Find where the given text appears and provide that cell's center as (x, y) coordinate. 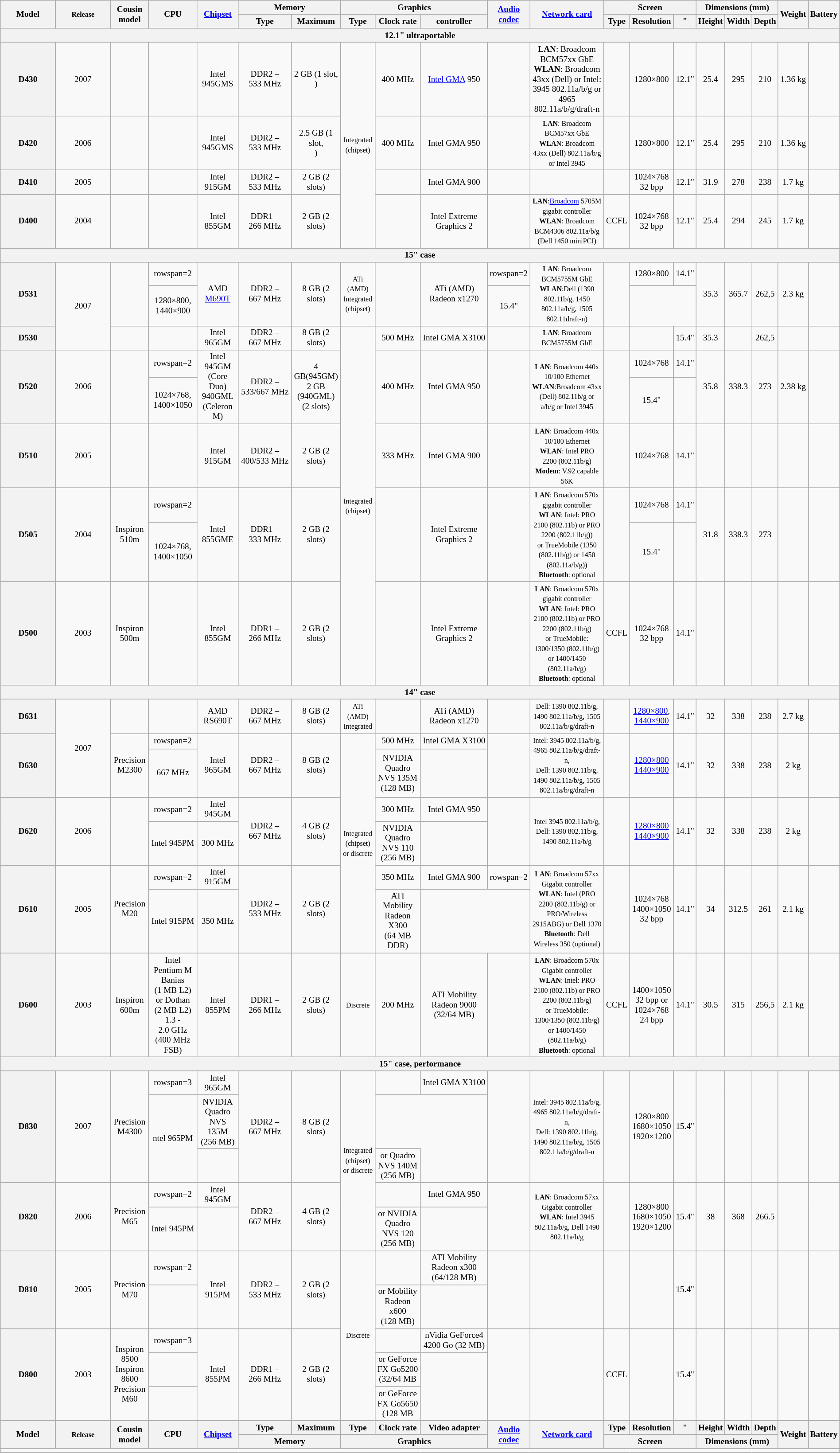
315 (738, 1005)
D600 (28, 1005)
Intel Pentium M Banias (1 MB L2)or Dothan (2 MB L2) 1.3 - 2.0 GHz (400 MHz FSB) (173, 1005)
Precision M20 (129, 909)
D430 (28, 79)
LAN:Broadcom 5705M gigabit controller WLAN: Broadcom BCM4306 802.11a/b/g (Dell 1450 miniPCI) (567, 221)
ntel 965PM (173, 1139)
D800 (28, 1374)
12.1" ultraportable (420, 35)
Intel 3945 802.11a/b/g, Dell: 1390 802.11b/g, 1490 802.11a/b/g (567, 831)
Dell: 1390 802.11b/g, 1490 802.11a/b/g, 1505 802.11a/b/g/draft-n (567, 716)
1024×768 32 bpp (652, 633)
D810 (28, 1289)
Precision M70 (129, 1289)
nVidia GeForce4 4200 Go (32 MB) (454, 1340)
D531 (28, 294)
D410 (28, 182)
1280×8001680×10501920×1200 (652, 1127)
200 MHz (398, 1005)
667 MHz (173, 773)
LAN: Broadcom 440x 10/100 EthernetWLAN:Broadcom 43xx (Dell) 802.11b/g or a/b/g or Intel 3945 (567, 387)
365.7 (738, 294)
278 (738, 182)
31.8 (711, 535)
333 MHz (398, 456)
D620 (28, 831)
D500 (28, 633)
245 (765, 221)
ATI Mobility Radeon x300 (64/128 MB) (454, 1268)
Precision M65 (129, 1216)
ATi (AMD) Integrated (chipset) (358, 294)
34 (711, 909)
AMD M690T (218, 294)
Intel 855GME (218, 535)
NVIDIA Quadro NVS 135M (256 MB) (218, 1122)
ATI Mobility Radeon 9000 (32/64 MB) (454, 1005)
368 (738, 1216)
Precision M4300 (129, 1127)
LAN: Broadcom BCM5755M GbEWLAN:Dell (1390 802.11b/g, 1450 802.11a/b/g, 1505 802.11draft-n) (567, 294)
D830 (28, 1127)
4 GB(945GM)2 GB (940GML) (2 slots) (316, 387)
LAN: Broadcom BCM57xx GbEWLAN: Broadcom 43xx (Dell) or Intel: 3945 802.11a/b/g or 4965 802.11a/b/g/draft-n (567, 79)
35.8 (711, 387)
256,5 (765, 1005)
ATI Mobility Radeon X300 (64 MB DDR) (398, 921)
312.5 (738, 909)
Inspiron 600m (129, 1005)
D631 (28, 716)
30.5 (711, 1005)
1400×1050 32 bpp or1024×768 24 bpp (652, 1005)
controller (454, 21)
38 (711, 1216)
D530 (28, 338)
14" case (420, 692)
Precision M2300 (129, 765)
NVIDIA Quadro NVS 110 (256 MB) (398, 843)
261 (765, 909)
2.3 kg (793, 294)
or Quadro NVS 140M (256 MB) (398, 1166)
Inspiron 500m (129, 633)
D630 (28, 765)
2.38 kg (793, 387)
1280×800,1440×900 (173, 306)
1024×768 1400×105032 bpp (652, 909)
or NVIDIA Quadro NVS 120 (256 MB) (398, 1229)
LAN: Broadcom BCM57xx GbEWLAN: Broadcom 43xx (Dell) 802.11a/b/g or Intel 3945 (567, 143)
DDR1 – 333 MHz (265, 535)
or GeForce FX Go5200 (32/64 MB (398, 1370)
D400 (28, 221)
2.7 kg (793, 716)
2 GB (1 slot, ) (316, 79)
Intel 945GM (Core Duo)940GML (Celeron M) (218, 387)
AMD RS690T (218, 716)
294 (738, 221)
D820 (28, 1216)
1280×800, 1440×900 (652, 716)
D610 (28, 909)
D505 (28, 535)
DDR2 – 533/667 MHz (265, 387)
LAN: Broadcom 57xx Gigabit controllerWLAN: Intel 3945 802.11a/b/g, Dell 1490 802.11a/b/g (567, 1216)
Inspiron 8500Inspiron 8600 Precision M60 (129, 1374)
D420 (28, 143)
LAN: Broadcom 440x 10/100 Ethernet WLAN: Intel PRO 2200 (802.11b/g) Modem: V.92 capable 56K (567, 456)
LAN: Broadcom BCM5755M GbE (567, 338)
ATi (AMD) Integrated (358, 716)
15" case (420, 255)
D520 (28, 387)
DDR2 – 400/533 MHz (265, 456)
Inspiron 510m (129, 535)
D510 (28, 456)
Video adapter (454, 1428)
or Mobility Radeon x600 (128 MB) (398, 1307)
31.9 (711, 182)
15" case, performance (420, 1064)
LAN: Broadcom 57xx Gigabit controllerWLAN: Intel (PRO 2200 (802.11b/g) or PRO/Wireless 2915ABG) or Dell 1370Bluetooth: Dell Wireless 350 (optional) (567, 909)
NVIDIA Quadro NVS 135M (128 MB) (398, 773)
1280×8001680×1050 1920×1200 (652, 1216)
266.5 (765, 1216)
or GeForce FX Go5650 (128 MB (398, 1403)
2.5 GB (1 slot, ) (316, 143)
